Detect which cell encompasses the target text, then output its [x, y] center coordinate. 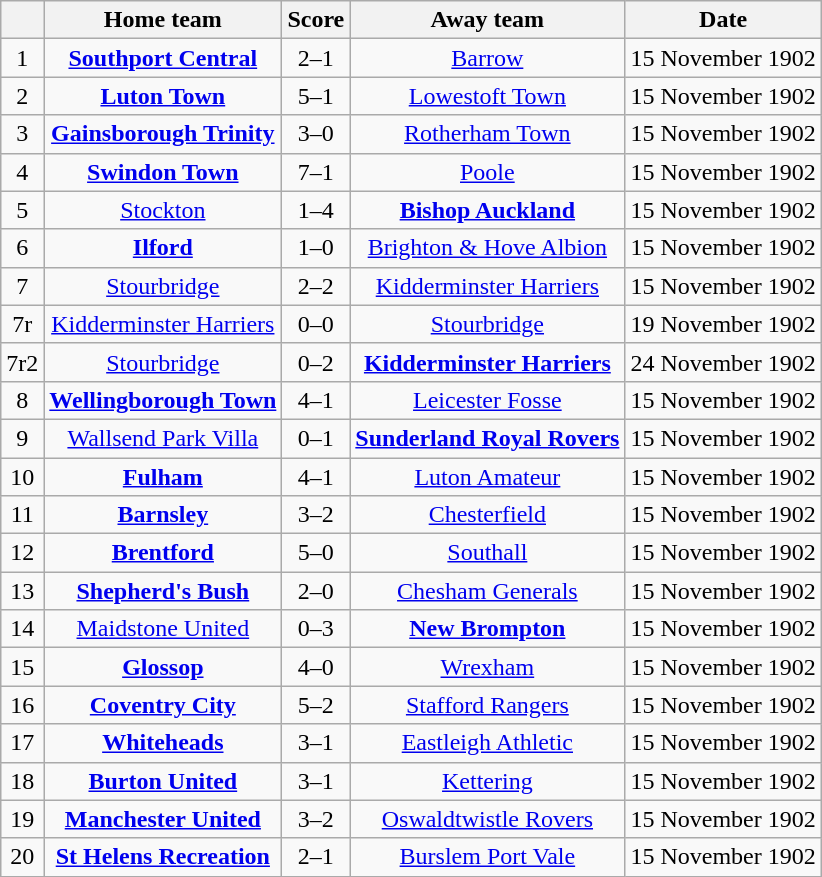
2–0 [316, 591]
St Helens Recreation [163, 857]
5 [22, 210]
20 [22, 857]
16 [22, 705]
19 [22, 819]
Southport Central [163, 58]
Coventry City [163, 705]
4 [22, 172]
7r2 [22, 362]
Sunderland Royal Rovers [488, 438]
Luton Amateur [488, 477]
Whiteheads [163, 743]
Burton United [163, 781]
14 [22, 629]
0–2 [316, 362]
Eastleigh Athletic [488, 743]
2–2 [316, 286]
6 [22, 248]
Fulham [163, 477]
Southall [488, 553]
Home team [163, 20]
0–3 [316, 629]
3 [22, 134]
New Brompton [488, 629]
1–4 [316, 210]
1–0 [316, 248]
13 [22, 591]
Score [316, 20]
19 November 1902 [723, 324]
24 November 1902 [723, 362]
7 [22, 286]
Stockton [163, 210]
Chesham Generals [488, 591]
Brentford [163, 553]
3–0 [316, 134]
Wallsend Park Villa [163, 438]
5–2 [316, 705]
Bishop Auckland [488, 210]
12 [22, 553]
18 [22, 781]
Rotherham Town [488, 134]
8 [22, 400]
Chesterfield [488, 515]
Stafford Rangers [488, 705]
Maidstone United [163, 629]
Lowestoft Town [488, 96]
Wrexham [488, 667]
Away team [488, 20]
Oswaldtwistle Rovers [488, 819]
Poole [488, 172]
Wellingborough Town [163, 400]
Leicester Fosse [488, 400]
Manchester United [163, 819]
Barnsley [163, 515]
9 [22, 438]
Kettering [488, 781]
0–1 [316, 438]
2 [22, 96]
Date [723, 20]
Barrow [488, 58]
Luton Town [163, 96]
11 [22, 515]
10 [22, 477]
Brighton & Hove Albion [488, 248]
5–0 [316, 553]
4–0 [316, 667]
Burslem Port Vale [488, 857]
0–0 [316, 324]
Ilford [163, 248]
Gainsborough Trinity [163, 134]
7–1 [316, 172]
Shepherd's Bush [163, 591]
1 [22, 58]
Swindon Town [163, 172]
15 [22, 667]
5–1 [316, 96]
17 [22, 743]
7r [22, 324]
Glossop [163, 667]
